Determine the [X, Y] coordinate at the center of the cell enclosing the given text.  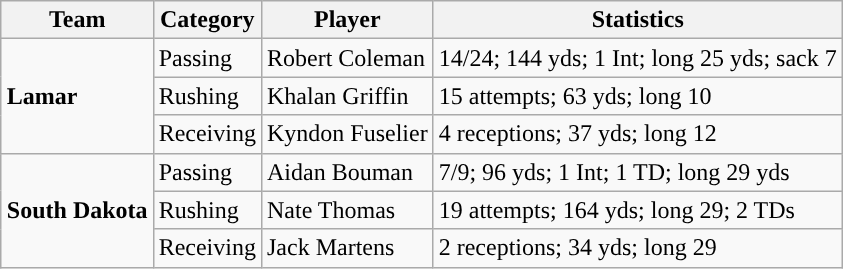
Category [207, 20]
Aidan Bouman [347, 172]
Statistics [638, 20]
14/24; 144 yds; 1 Int; long 25 yds; sack 7 [638, 58]
South Dakota [77, 210]
15 attempts; 63 yds; long 10 [638, 96]
Kyndon Fuselier [347, 134]
Nate Thomas [347, 210]
4 receptions; 37 yds; long 12 [638, 134]
19 attempts; 164 yds; long 29; 2 TDs [638, 210]
2 receptions; 34 yds; long 29 [638, 248]
7/9; 96 yds; 1 Int; 1 TD; long 29 yds [638, 172]
Robert Coleman [347, 58]
Jack Martens [347, 248]
Player [347, 20]
Khalan Griffin [347, 96]
Team [77, 20]
Lamar [77, 96]
